Return the (x, y) coordinate for the center point of the cell that contains the specified text.  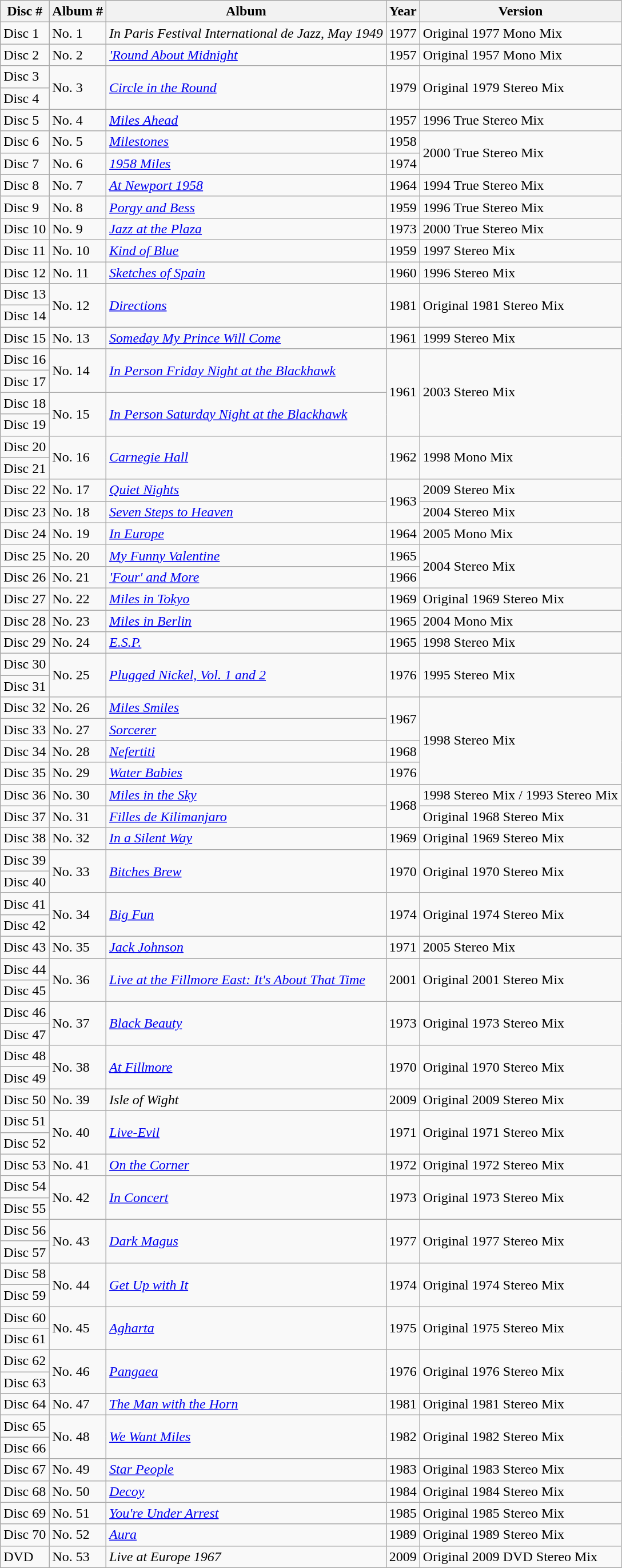
No. 7 (78, 185)
1972 (402, 1165)
No. 25 (78, 675)
On the Corner (246, 1165)
Disc 33 (25, 730)
1998 Mono Mix (520, 457)
Filles de Kilimanjaro (246, 817)
Disc 34 (25, 751)
Disc 28 (25, 620)
No. 43 (78, 1241)
Disc 68 (25, 1491)
Original 2009 DVD Stereo Mix (520, 1557)
Bitches Brew (246, 871)
Jazz at the Plaza (246, 229)
Live-Evil (246, 1132)
No. 44 (78, 1284)
Original 1984 Stereo Mix (520, 1491)
1962 (402, 457)
Disc 1 (25, 33)
No. 6 (78, 164)
No. 48 (78, 1437)
No. 39 (78, 1100)
Black Beauty (246, 1024)
No. 22 (78, 599)
1958 (402, 142)
Disc 26 (25, 577)
Disc 64 (25, 1404)
No. 34 (78, 914)
Disc 18 (25, 403)
No. 23 (78, 620)
No. 5 (78, 142)
Isle of Wight (246, 1100)
Original 1985 Stereo Mix (520, 1513)
Original 1977 Stereo Mix (520, 1241)
2004 Mono Mix (520, 620)
Disc 35 (25, 773)
At Newport 1958 (246, 185)
No. 10 (78, 250)
No. 35 (78, 947)
No. 19 (78, 534)
In Europe (246, 534)
Year (402, 11)
Disc 58 (25, 1273)
Original 1982 Stereo Mix (520, 1437)
Disc 16 (25, 360)
No. 17 (78, 490)
Disc 2 (25, 55)
No. 4 (78, 120)
Original 1979 Stereo Mix (520, 87)
No. 28 (78, 751)
No. 50 (78, 1491)
Disc 69 (25, 1513)
Original 1989 Stereo Mix (520, 1535)
Disc 31 (25, 686)
Jack Johnson (246, 947)
No. 27 (78, 730)
Aura (246, 1535)
Disc 61 (25, 1339)
No. 46 (78, 1372)
No. 51 (78, 1513)
Disc 50 (25, 1100)
'Round About Midnight (246, 55)
1975 (402, 1328)
Disc 42 (25, 925)
No. 53 (78, 1557)
No. 21 (78, 577)
Disc 37 (25, 817)
Disc 10 (25, 229)
No. 24 (78, 643)
Disc 7 (25, 164)
Miles in Tokyo (246, 599)
Disc 56 (25, 1230)
No. 8 (78, 207)
Live at Europe 1967 (246, 1557)
Big Fun (246, 914)
Disc 11 (25, 250)
Disc 54 (25, 1187)
Quiet Nights (246, 490)
1998 Stereo Mix / 1993 Stereo Mix (520, 795)
2005 Mono Mix (520, 534)
No. 14 (78, 371)
Disc 6 (25, 142)
'Four' and More (246, 577)
Disc 65 (25, 1426)
Disc 12 (25, 273)
Original 1957 Mono Mix (520, 55)
No. 2 (78, 55)
Disc 51 (25, 1121)
Disc 63 (25, 1383)
Disc 15 (25, 338)
Disc 43 (25, 947)
We Want Miles (246, 1437)
Star People (246, 1470)
1963 (402, 501)
Original 1983 Stereo Mix (520, 1470)
In Concert (246, 1197)
Disc 53 (25, 1165)
Disc 57 (25, 1252)
Disc 22 (25, 490)
1958 Miles (246, 164)
Disc 30 (25, 664)
Live at the Fillmore East: It's About That Time (246, 980)
Disc 29 (25, 643)
Miles in Berlin (246, 620)
Disc 32 (25, 708)
Disc 23 (25, 512)
No. 1 (78, 33)
No. 9 (78, 229)
Disc 13 (25, 295)
Original 1972 Stereo Mix (520, 1165)
Disc 62 (25, 1361)
Sorcerer (246, 730)
Directions (246, 305)
Disc 14 (25, 316)
1999 Stereo Mix (520, 338)
No. 20 (78, 555)
No. 12 (78, 305)
Disc 9 (25, 207)
1995 Stereo Mix (520, 675)
No. 11 (78, 273)
In Paris Festival International de Jazz, May 1949 (246, 33)
Pangaea (246, 1372)
Someday My Prince Will Come (246, 338)
Disc # (25, 11)
No. 29 (78, 773)
1997 Stereo Mix (520, 250)
Disc 38 (25, 838)
Seven Steps to Heaven (246, 512)
Disc 48 (25, 1056)
No. 37 (78, 1024)
Version (520, 11)
The Man with the Horn (246, 1404)
Water Babies (246, 773)
Milestones (246, 142)
Plugged Nickel, Vol. 1 and 2 (246, 675)
1984 (402, 1491)
Disc 60 (25, 1317)
2009 Stereo Mix (520, 490)
Original 1977 Mono Mix (520, 33)
In Person Saturday Night at the Blackhawk (246, 414)
Disc 66 (25, 1448)
Original 1968 Stereo Mix (520, 817)
Porgy and Bess (246, 207)
Disc 45 (25, 991)
1985 (402, 1513)
No. 41 (78, 1165)
Disc 8 (25, 185)
Disc 49 (25, 1078)
Disc 24 (25, 534)
Disc 4 (25, 98)
No. 31 (78, 817)
Album (246, 11)
Miles Smiles (246, 708)
Decoy (246, 1491)
No. 16 (78, 457)
Disc 59 (25, 1295)
2001 (402, 980)
No. 52 (78, 1535)
Dark Magus (246, 1241)
No. 33 (78, 871)
My Funny Valentine (246, 555)
1979 (402, 87)
No. 36 (78, 980)
Disc 46 (25, 1013)
1960 (402, 273)
1996 Stereo Mix (520, 273)
No. 45 (78, 1328)
E.S.P. (246, 643)
No. 13 (78, 338)
2005 Stereo Mix (520, 947)
Disc 36 (25, 795)
Disc 20 (25, 447)
Agharta (246, 1328)
Circle in the Round (246, 87)
1983 (402, 1470)
Disc 39 (25, 860)
DVD (25, 1557)
No. 3 (78, 87)
Carnegie Hall (246, 457)
No. 42 (78, 1197)
Disc 41 (25, 904)
No. 15 (78, 414)
Original 1975 Stereo Mix (520, 1328)
No. 40 (78, 1132)
Nefertiti (246, 751)
Disc 27 (25, 599)
You're Under Arrest (246, 1513)
Disc 21 (25, 468)
Original 1971 Stereo Mix (520, 1132)
Kind of Blue (246, 250)
No. 49 (78, 1470)
Disc 44 (25, 969)
Disc 40 (25, 882)
Miles in the Sky (246, 795)
Original 2001 Stereo Mix (520, 980)
Miles Ahead (246, 120)
Get Up with It (246, 1284)
In Person Friday Night at the Blackhawk (246, 371)
No. 47 (78, 1404)
No. 32 (78, 838)
No. 26 (78, 708)
Disc 17 (25, 381)
1989 (402, 1535)
Disc 3 (25, 77)
Album # (78, 11)
Original 2009 Stereo Mix (520, 1100)
In a Silent Way (246, 838)
1966 (402, 577)
Disc 70 (25, 1535)
Disc 67 (25, 1470)
Original 1976 Stereo Mix (520, 1372)
1982 (402, 1437)
Disc 19 (25, 425)
No. 38 (78, 1067)
Disc 25 (25, 555)
Disc 52 (25, 1143)
At Fillmore (246, 1067)
Disc 5 (25, 120)
Sketches of Spain (246, 273)
1994 True Stereo Mix (520, 185)
No. 30 (78, 795)
1967 (402, 719)
2003 Stereo Mix (520, 392)
Disc 47 (25, 1034)
Disc 55 (25, 1208)
No. 18 (78, 512)
